Provide the (X, Y) coordinate of the cell's center where the given text is located.  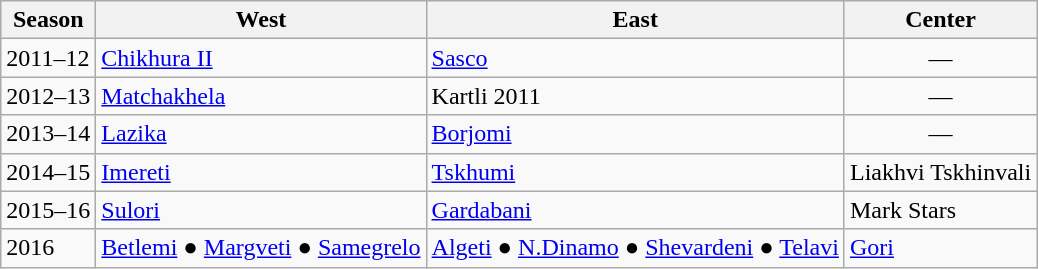
Algeti ● N.Dinamo ● Shevardeni ● Telavi (635, 248)
Imereti (261, 172)
East (635, 20)
2011–12 (48, 58)
Sasco (635, 58)
Chikhura II (261, 58)
2016 (48, 248)
Gardabani (635, 210)
Center (940, 20)
Lazika (261, 134)
2015–16 (48, 210)
Tskhumi (635, 172)
Mark Stars (940, 210)
Sulori (261, 210)
2012–13 (48, 96)
Gori (940, 248)
Kartli 2011 (635, 96)
2014–15 (48, 172)
Matchakhela (261, 96)
Borjomi (635, 134)
2013–14 (48, 134)
Liakhvi Tskhinvali (940, 172)
Betlemi ● Margveti ● Samegrelo (261, 248)
Season (48, 20)
West (261, 20)
